Identify which cell holds the provided text, then report its (x, y) central coordinate. 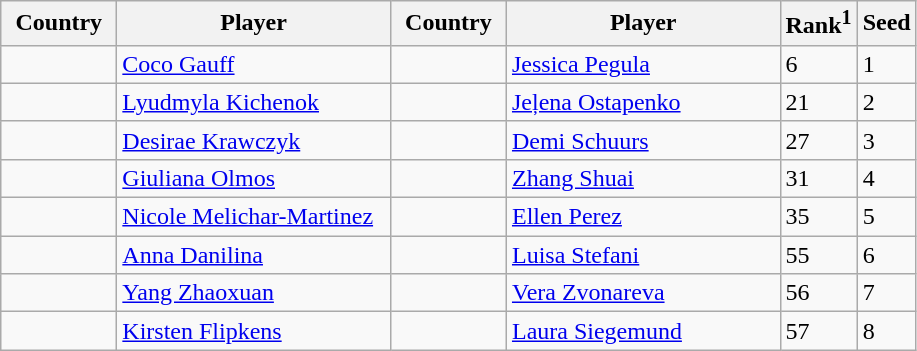
1 (886, 64)
Yang Zhaoxuan (254, 293)
3 (886, 140)
2 (886, 102)
Kirsten Flipkens (254, 331)
Nicole Melichar-Martinez (254, 217)
Ellen Perez (643, 217)
56 (818, 293)
Demi Schuurs (643, 140)
Luisa Stefani (643, 255)
55 (818, 255)
Zhang Shuai (643, 178)
Coco Gauff (254, 64)
Vera Zvonareva (643, 293)
Giuliana Olmos (254, 178)
5 (886, 217)
27 (818, 140)
Laura Siegemund (643, 331)
57 (818, 331)
Rank1 (818, 24)
8 (886, 331)
Jeļena Ostapenko (643, 102)
35 (818, 217)
Desirae Krawczyk (254, 140)
7 (886, 293)
Anna Danilina (254, 255)
Seed (886, 24)
Jessica Pegula (643, 64)
21 (818, 102)
31 (818, 178)
4 (886, 178)
Lyudmyla Kichenok (254, 102)
